Detect which cell encompasses the target text, then output its [x, y] center coordinate. 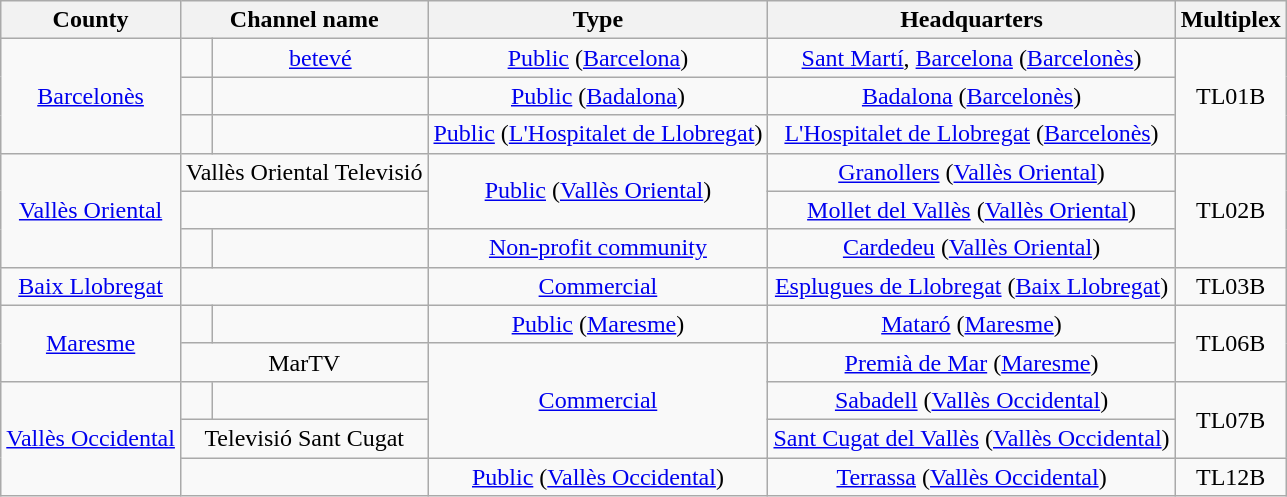
Vallès Occidental [91, 438]
Terrassa (Vallès Occidental) [972, 477]
Sant Cugat del Vallès (Vallès Occidental) [972, 438]
Barcelonès [91, 96]
Public (Badalona) [598, 96]
Cardedeu (Vallès Oriental) [972, 248]
MarTV [304, 362]
Headquarters [972, 20]
TL12B [1230, 477]
Non-profit community [598, 248]
Channel name [304, 20]
Sant Martí, Barcelona (Barcelonès) [972, 58]
TL03B [1230, 286]
Maresme [91, 343]
Mataró (Maresme) [972, 324]
TL02B [1230, 210]
Type [598, 20]
TL06B [1230, 343]
Granollers (Vallès Oriental) [972, 172]
Public (Vallès Oriental) [598, 191]
Public (L'Hospitalet de Llobregat) [598, 134]
TL01B [1230, 96]
Multiplex [1230, 20]
Sabadell (Vallès Occidental) [972, 400]
Televisió Sant Cugat [304, 438]
Public (Vallès Occidental) [598, 477]
County [91, 20]
L'Hospitalet de Llobregat (Barcelonès) [972, 134]
Vallès Oriental Televisió [304, 172]
Vallès Oriental [91, 210]
Esplugues de Llobregat (Baix Llobregat) [972, 286]
Mollet del Vallès (Vallès Oriental) [972, 210]
TL07B [1230, 419]
Public (Maresme) [598, 324]
Baix Llobregat [91, 286]
Badalona (Barcelonès) [972, 96]
Premià de Mar (Maresme) [972, 362]
Public (Barcelona) [598, 58]
betevé [320, 58]
